Extract the [x, y] coordinate from the center of the cell holding the provided text.  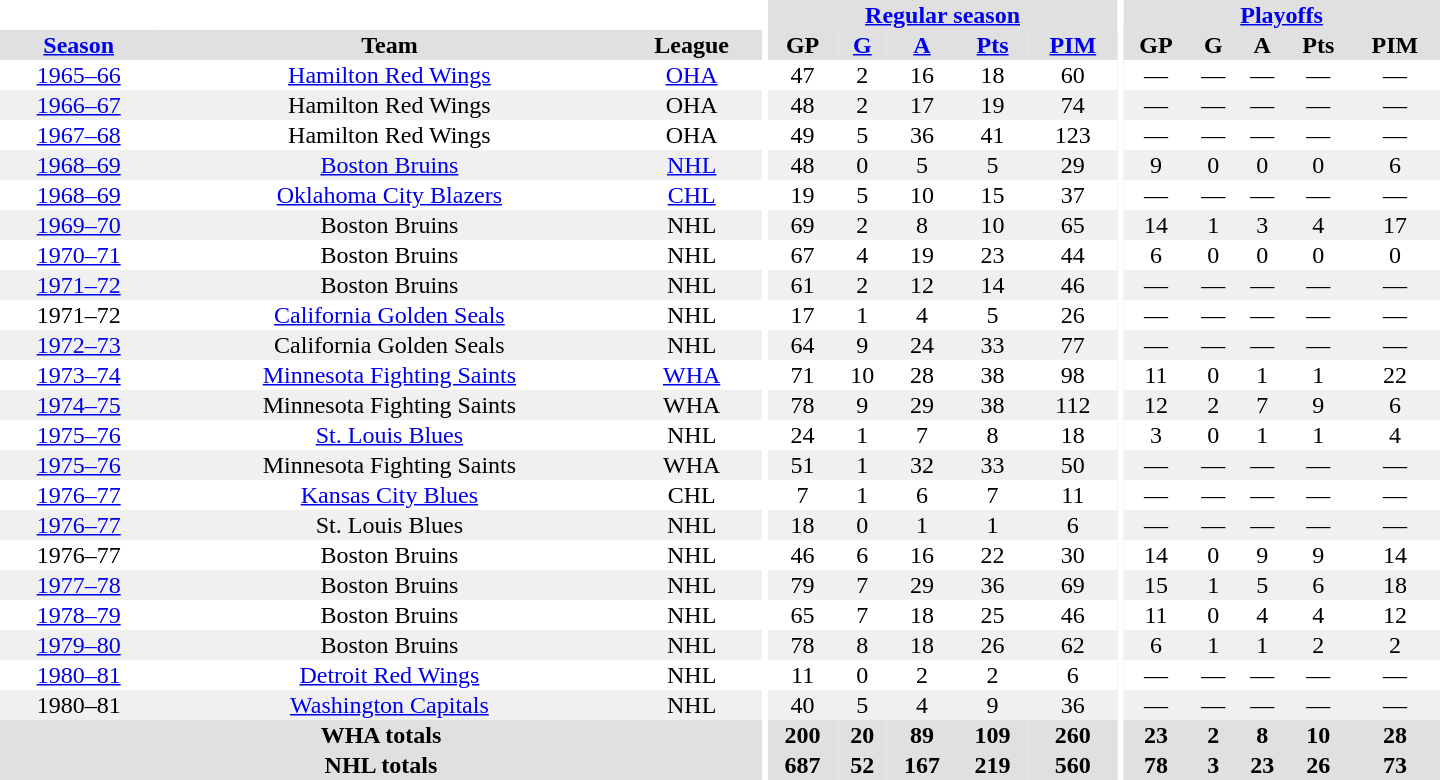
112 [1073, 405]
71 [802, 375]
Washington Capitals [389, 705]
NHL totals [381, 765]
89 [922, 735]
219 [992, 765]
Oklahoma City Blazers [389, 195]
Detroit Red Wings [389, 675]
560 [1073, 765]
50 [1073, 465]
20 [862, 735]
52 [862, 765]
67 [802, 255]
Regular season [942, 15]
62 [1073, 645]
49 [802, 135]
League [692, 45]
73 [1395, 765]
Team [389, 45]
47 [802, 75]
51 [802, 465]
Season [78, 45]
Playoffs [1282, 15]
109 [992, 735]
64 [802, 345]
44 [1073, 255]
1965–66 [78, 75]
77 [1073, 345]
30 [1073, 555]
1977–78 [78, 585]
200 [802, 735]
1969–70 [78, 225]
1966–67 [78, 105]
60 [1073, 75]
Kansas City Blues [389, 495]
1970–71 [78, 255]
WHA totals [381, 735]
98 [1073, 375]
40 [802, 705]
167 [922, 765]
1967–68 [78, 135]
79 [802, 585]
32 [922, 465]
1974–75 [78, 405]
25 [992, 615]
123 [1073, 135]
1972–73 [78, 345]
1979–80 [78, 645]
61 [802, 285]
1978–79 [78, 615]
74 [1073, 105]
687 [802, 765]
37 [1073, 195]
1973–74 [78, 375]
260 [1073, 735]
41 [992, 135]
